Return the [x, y] coordinate for the center point of the cell that contains the specified text.  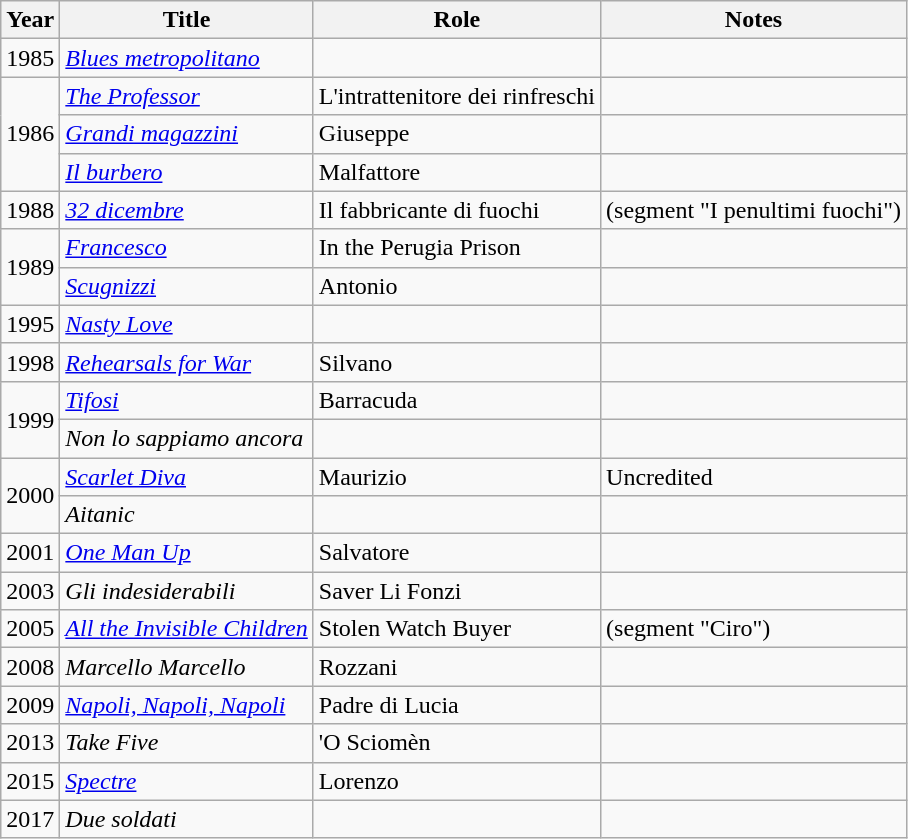
The Professor [186, 96]
Giuseppe [456, 134]
32 dicembre [186, 210]
2017 [30, 819]
Gli indesiderabili [186, 591]
Il burbero [186, 172]
2001 [30, 553]
2005 [30, 629]
Napoli, Napoli, Napoli [186, 705]
Grandi magazzini [186, 134]
Tifosi [186, 400]
Antonio [456, 286]
Stolen Watch Buyer [456, 629]
Lorenzo [456, 781]
Uncredited [754, 477]
Spectre [186, 781]
2008 [30, 667]
2000 [30, 496]
Take Five [186, 743]
Maurizio [456, 477]
Rehearsals for War [186, 362]
1989 [30, 267]
Padre di Lucia [456, 705]
Due soldati [186, 819]
(segment "Ciro") [754, 629]
In the Perugia Prison [456, 248]
1995 [30, 324]
1998 [30, 362]
Silvano [456, 362]
Scarlet Diva [186, 477]
(segment "I penultimi fuochi") [754, 210]
1999 [30, 419]
2003 [30, 591]
Francesco [186, 248]
1988 [30, 210]
One Man Up [186, 553]
Rozzani [456, 667]
1985 [30, 58]
Notes [754, 20]
2015 [30, 781]
Blues metropolitano [186, 58]
Nasty Love [186, 324]
L'intrattenitore dei rinfreschi [456, 96]
All the Invisible Children [186, 629]
Il fabbricante di fuochi [456, 210]
Saver Li Fonzi [456, 591]
1986 [30, 134]
Barracuda [456, 400]
Role [456, 20]
Salvatore [456, 553]
Aitanic [186, 515]
Non lo sappiamo ancora [186, 438]
2009 [30, 705]
Malfattore [456, 172]
2013 [30, 743]
Title [186, 20]
Year [30, 20]
Marcello Marcello [186, 667]
'O Sciomèn [456, 743]
Scugnizzi [186, 286]
